Search for the cell housing the specified text and yield its (x, y) center coordinate. 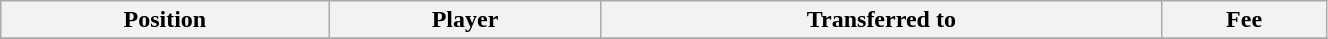
Position (165, 20)
Transferred to (882, 20)
Fee (1244, 20)
Player (465, 20)
